For the text-containing cell, return its midpoint in [x, y] coordinate format. 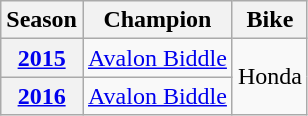
Honda [270, 77]
2016 [42, 96]
Season [42, 20]
Champion [157, 20]
Bike [270, 20]
2015 [42, 58]
